Output the [X, Y] coordinate of the center of the cell containing the given text.  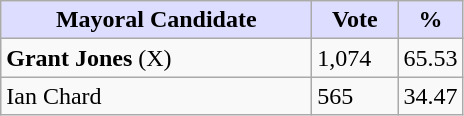
% [430, 20]
Mayoral Candidate [156, 20]
34.47 [430, 96]
1,074 [355, 58]
Ian Chard [156, 96]
Grant Jones (X) [156, 58]
Vote [355, 20]
65.53 [430, 58]
565 [355, 96]
